Detect which cell encompasses the target text, then output its [X, Y] center coordinate. 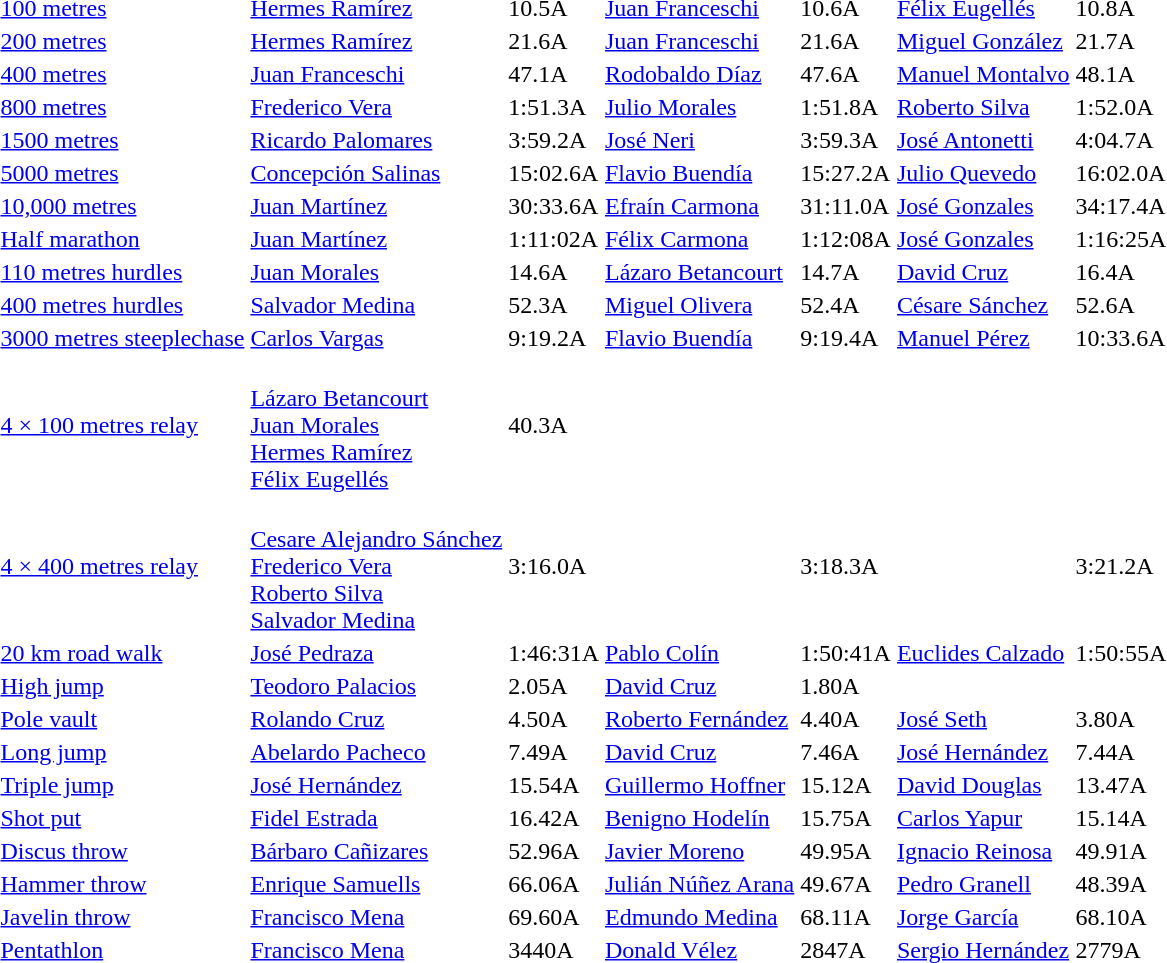
Teodoro Palacios [376, 686]
3:16.0A [554, 566]
15.54A [554, 785]
Pedro Granell [983, 884]
7.46A [846, 752]
15:02.6A [554, 173]
David Douglas [983, 785]
3:18.3A [846, 566]
Lázaro Betancourt [700, 272]
2.05A [554, 686]
3:59.3A [846, 140]
Césare Sánchez [983, 305]
1:51.8A [846, 107]
49.95A [846, 851]
Roberto Fernández [700, 719]
Francisco Mena [376, 917]
16.42A [554, 818]
52.4A [846, 305]
30:33.6A [554, 206]
Fidel Estrada [376, 818]
15.12A [846, 785]
4.40A [846, 719]
47.6A [846, 74]
Guillermo Hoffner [700, 785]
Ignacio Reinosa [983, 851]
9:19.4A [846, 338]
Concepción Salinas [376, 173]
Jorge García [983, 917]
Julio Quevedo [983, 173]
47.1A [554, 74]
15:27.2A [846, 173]
52.3A [554, 305]
Manuel Montalvo [983, 74]
66.06A [554, 884]
1:11:02A [554, 239]
Frederico Vera [376, 107]
1:12:08A [846, 239]
3:59.2A [554, 140]
Juan Morales [376, 272]
Enrique Samuells [376, 884]
31:11.0A [846, 206]
68.11A [846, 917]
4.50A [554, 719]
Ricardo Palomares [376, 140]
Julio Morales [700, 107]
Miguel González [983, 41]
14.6A [554, 272]
69.60A [554, 917]
Lázaro BetancourtJuan MoralesHermes RamírezFélix Eugellés [376, 425]
Cesare Alejandro SánchezFrederico VeraRoberto SilvaSalvador Medina [376, 566]
Efraín Carmona [700, 206]
José Antonetti [983, 140]
Bárbaro Cañizares [376, 851]
Salvador Medina [376, 305]
Hermes Ramírez [376, 41]
José Pedraza [376, 653]
Edmundo Medina [700, 917]
Benigno Hodelín [700, 818]
Félix Carmona [700, 239]
Carlos Vargas [376, 338]
Manuel Pérez [983, 338]
Javier Moreno [700, 851]
15.75A [846, 818]
49.67A [846, 884]
Rolando Cruz [376, 719]
Rodobaldo Díaz [700, 74]
José Seth [983, 719]
José Neri [700, 140]
1:51.3A [554, 107]
Miguel Olivera [700, 305]
14.7A [846, 272]
9:19.2A [554, 338]
52.96A [554, 851]
Pablo Colín [700, 653]
1:50:41A [846, 653]
Abelardo Pacheco [376, 752]
7.49A [554, 752]
40.3A [554, 425]
Carlos Yapur [983, 818]
Julián Núñez Arana [700, 884]
Roberto Silva [983, 107]
1.80A [846, 686]
1:46:31A [554, 653]
Euclides Calzado [983, 653]
